Scan for the cell matching the given text and deliver its (X, Y) coordinate at center. 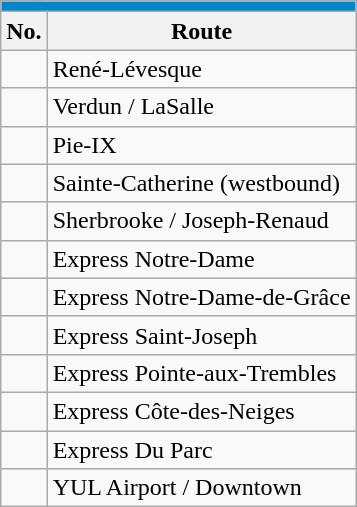
Express Notre-Dame (202, 259)
Pie-IX (202, 145)
Express Côte-des-Neiges (202, 411)
Verdun / LaSalle (202, 107)
Route (202, 31)
Express Notre-Dame-de-Grâce (202, 297)
Sainte-Catherine (westbound) (202, 183)
Express Pointe-aux-Trembles (202, 373)
Express Du Parc (202, 449)
Sherbrooke / Joseph-Renaud (202, 221)
René-Lévesque (202, 69)
No. (24, 31)
YUL Airport / Downtown (202, 488)
Express Saint-Joseph (202, 335)
